Capture the cell that displays the provided text and extract its (x, y) central coordinate. 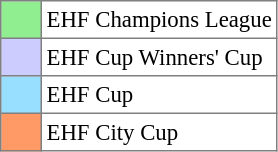
EHF Cup Winners' Cup (159, 57)
EHF Cup (159, 95)
EHF Champions League (159, 20)
EHF City Cup (159, 132)
